From the cell containing the given text, extract its center point as [x, y] coordinate. 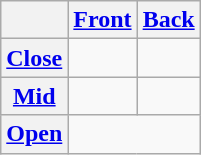
Open [34, 134]
Mid [34, 96]
Front [102, 20]
Close [34, 58]
Back [168, 20]
